Search for the cell housing the specified text and yield its (X, Y) center coordinate. 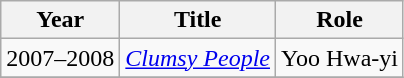
Yoo Hwa-yi (340, 58)
Year (60, 20)
Title (198, 20)
2007–2008 (60, 58)
Role (340, 20)
Clumsy People (198, 58)
